Extract the [x, y] coordinate from the center of the cell holding the provided text.  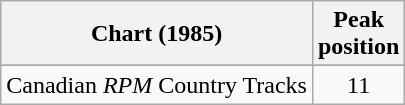
Chart (1985) [157, 34]
Canadian RPM Country Tracks [157, 85]
11 [358, 85]
Peakposition [358, 34]
